Locate the cell with the specified text and output its (x, y) center coordinate. 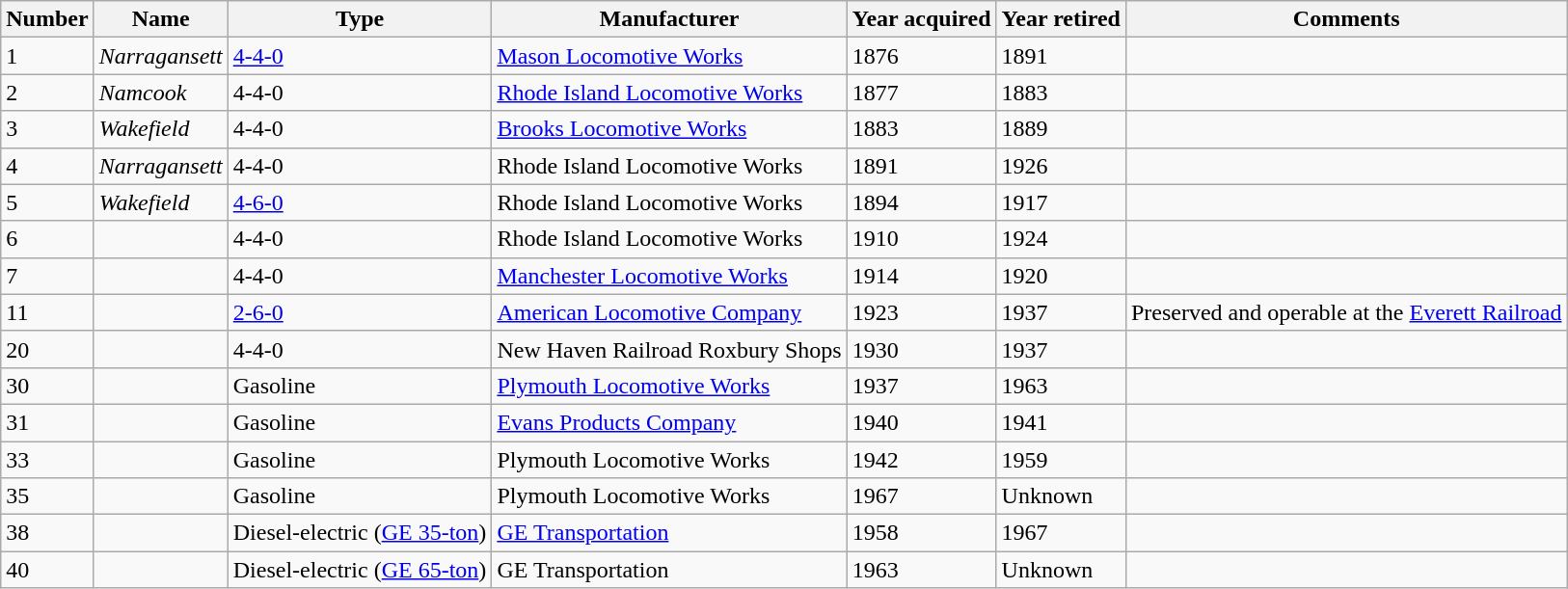
1889 (1061, 129)
Preserved and operable at the Everett Railroad (1346, 312)
1894 (922, 202)
33 (47, 460)
New Haven Railroad Roxbury Shops (669, 349)
American Locomotive Company (669, 312)
1958 (922, 533)
40 (47, 570)
Namcook (160, 93)
Number (47, 19)
1926 (1061, 166)
Name (160, 19)
30 (47, 386)
1930 (922, 349)
Evans Products Company (669, 422)
Diesel-electric (GE 35-ton) (360, 533)
Year retired (1061, 19)
1940 (922, 422)
31 (47, 422)
1 (47, 56)
Year acquired (922, 19)
Type (360, 19)
1924 (1061, 239)
2 (47, 93)
6 (47, 239)
1914 (922, 276)
35 (47, 496)
1923 (922, 312)
20 (47, 349)
1917 (1061, 202)
5 (47, 202)
1876 (922, 56)
4 (47, 166)
Mason Locomotive Works (669, 56)
Manufacturer (669, 19)
2-6-0 (360, 312)
1877 (922, 93)
1920 (1061, 276)
38 (47, 533)
Diesel-electric (GE 65-ton) (360, 570)
4-6-0 (360, 202)
3 (47, 129)
1941 (1061, 422)
1959 (1061, 460)
Comments (1346, 19)
Manchester Locomotive Works (669, 276)
1942 (922, 460)
7 (47, 276)
Brooks Locomotive Works (669, 129)
11 (47, 312)
1910 (922, 239)
